Pinpoint the cell where the given text exists, returning its (X, Y) midpoint coordinate. 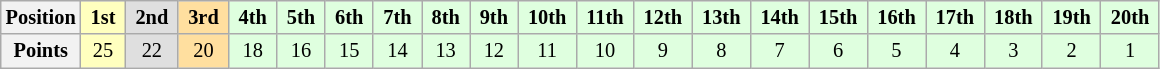
16 (301, 51)
1st (104, 17)
14 (397, 51)
10 (604, 51)
11th (604, 17)
3 (1013, 51)
1 (1130, 51)
3rd (203, 17)
20 (203, 51)
14th (779, 17)
16th (896, 17)
9 (663, 51)
6 (838, 51)
5th (301, 17)
11 (547, 51)
12th (663, 17)
18th (1013, 17)
18 (253, 51)
4th (253, 17)
Position (41, 17)
2 (1071, 51)
19th (1071, 17)
5 (896, 51)
6th (349, 17)
8 (721, 51)
17th (955, 17)
15 (349, 51)
12 (494, 51)
7th (397, 17)
10th (547, 17)
9th (494, 17)
Points (41, 51)
13th (721, 17)
25 (104, 51)
4 (955, 51)
7 (779, 51)
20th (1130, 17)
15th (838, 17)
8th (446, 17)
22 (152, 51)
2nd (152, 17)
13 (446, 51)
